Detect which cell encompasses the target text, then output its [X, Y] center coordinate. 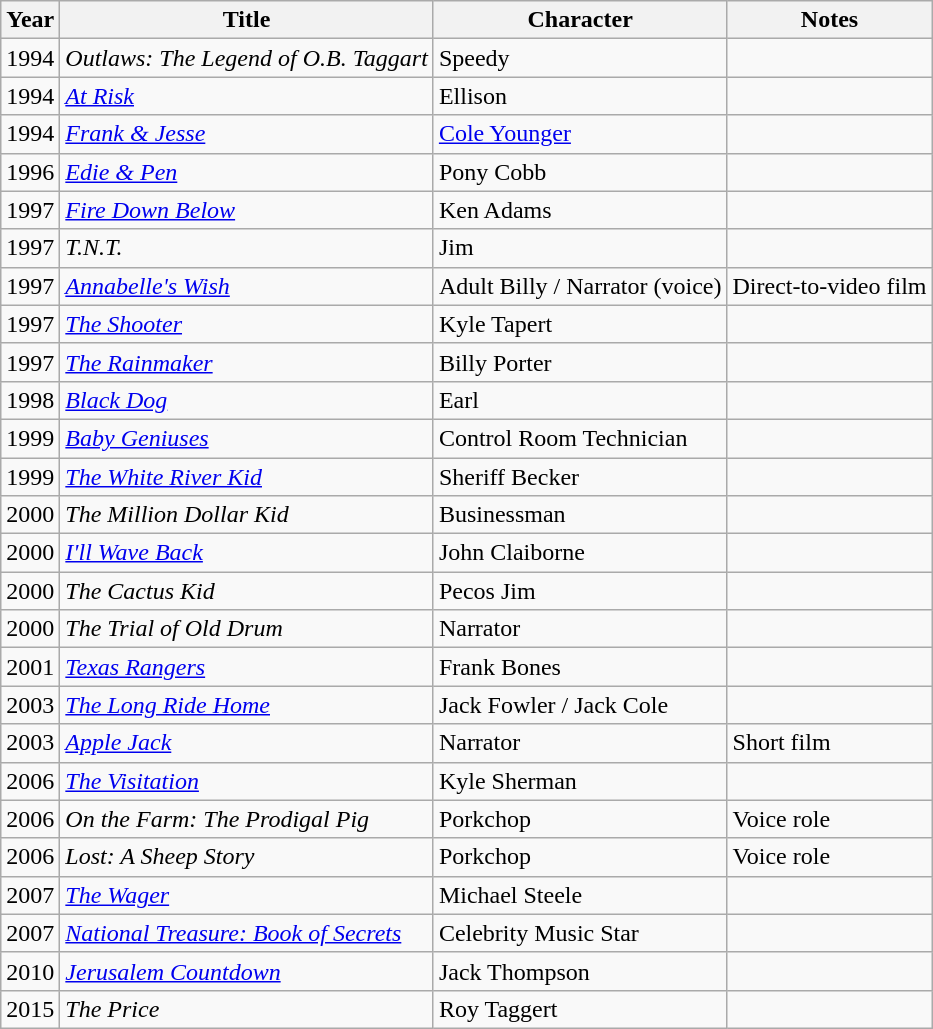
The Price [247, 1009]
Kyle Tapert [580, 324]
Jerusalem Countdown [247, 971]
The Visitation [247, 781]
Celebrity Music Star [580, 933]
At Risk [247, 96]
Edie & Pen [247, 172]
2001 [30, 667]
Year [30, 20]
Apple Jack [247, 743]
Roy Taggert [580, 1009]
Frank & Jesse [247, 134]
The Shooter [247, 324]
Businessman [580, 515]
John Claiborne [580, 553]
National Treasure: Book of Secrets [247, 933]
On the Farm: The Prodigal Pig [247, 819]
Pony Cobb [580, 172]
Earl [580, 400]
1998 [30, 400]
T.N.T. [247, 248]
The Long Ride Home [247, 705]
Jim [580, 248]
Outlaws: The Legend of O.B. Taggart [247, 58]
Lost: A Sheep Story [247, 857]
Black Dog [247, 400]
Billy Porter [580, 362]
Jack Thompson [580, 971]
The Rainmaker [247, 362]
Direct-to-video film [830, 286]
Character [580, 20]
Short film [830, 743]
Jack Fowler / Jack Cole [580, 705]
Pecos Jim [580, 591]
Baby Geniuses [247, 438]
The Trial of Old Drum [247, 629]
Michael Steele [580, 895]
2015 [30, 1009]
Annabelle's Wish [247, 286]
Control Room Technician [580, 438]
Kyle Sherman [580, 781]
Fire Down Below [247, 210]
The White River Kid [247, 477]
Texas Rangers [247, 667]
Speedy [580, 58]
Frank Bones [580, 667]
I'll Wave Back [247, 553]
Sheriff Becker [580, 477]
Title [247, 20]
2010 [30, 971]
Adult Billy / Narrator (voice) [580, 286]
Ken Adams [580, 210]
The Cactus Kid [247, 591]
1996 [30, 172]
Notes [830, 20]
Cole Younger [580, 134]
Ellison [580, 96]
The Wager [247, 895]
The Million Dollar Kid [247, 515]
